Locate the cell with the specified text and output its [x, y] center coordinate. 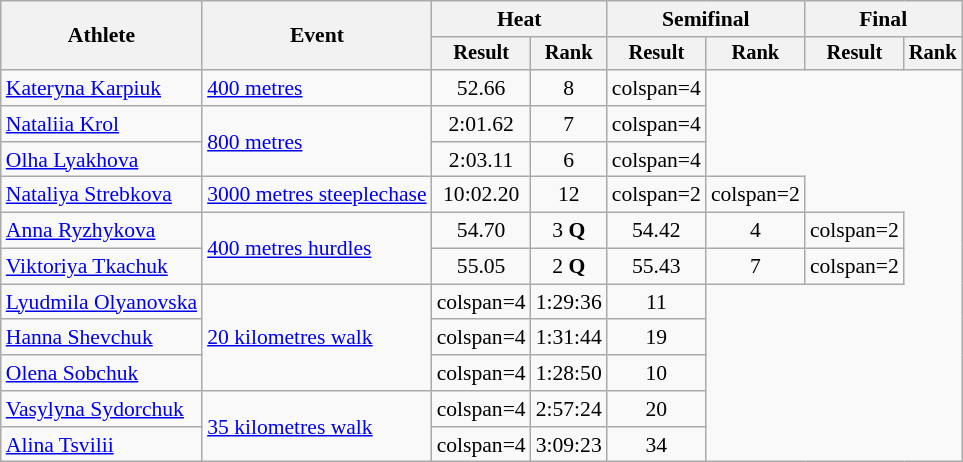
Athlete [102, 36]
Anna Ryzhykova [102, 231]
3 Q [569, 231]
Viktoriya Tkachuk [102, 267]
Lyudmila Olyanovska [102, 302]
Heat [520, 19]
Event [317, 36]
6 [569, 160]
Olha Lyakhova [102, 160]
55.05 [482, 267]
Kateryna Karpiuk [102, 88]
1:29:36 [569, 302]
Final [884, 19]
20 kilometres walk [317, 338]
Hanna Shevchuk [102, 338]
4 [756, 231]
400 metres [317, 88]
2:57:24 [569, 409]
800 metres [317, 142]
2:03.11 [482, 160]
12 [569, 195]
55.43 [656, 267]
2:01.62 [482, 124]
19 [656, 338]
Olena Sobchuk [102, 373]
Nataliia Krol [102, 124]
20 [656, 409]
35 kilometres walk [317, 426]
2 Q [569, 267]
1:28:50 [569, 373]
54.70 [482, 231]
1:31:44 [569, 338]
54.42 [656, 231]
3000 metres steeplechase [317, 195]
8 [569, 88]
52.66 [482, 88]
10:02.20 [482, 195]
Semifinal [706, 19]
10 [656, 373]
11 [656, 302]
Nataliya Strebkova [102, 195]
Vasylyna Sydorchuk [102, 409]
400 metres hurdles [317, 248]
